Return (x, y) of the center of cell containing provided text 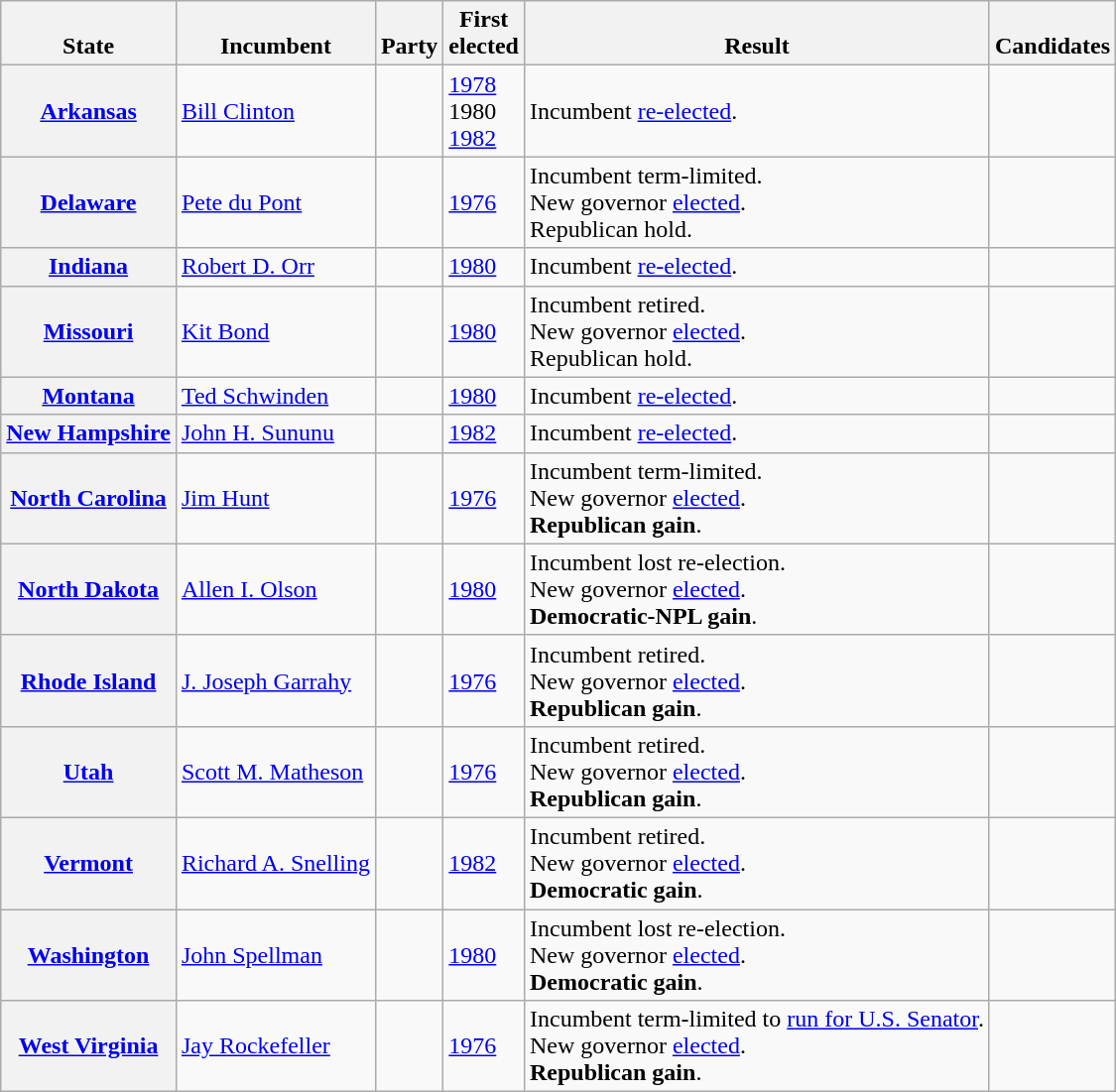
Jay Rockefeller (276, 1046)
Incumbent term-limited. New governor elected. Republican gain. (756, 498)
Arkansas (89, 111)
Robert D. Orr (276, 267)
Indiana (89, 267)
Missouri (89, 331)
Delaware (89, 202)
North Dakota (89, 589)
John Spellman (276, 954)
J. Joseph Garrahy (276, 680)
Incumbent lost re-election. New governor elected. Democratic-NPL gain. (756, 589)
North Carolina (89, 498)
Candidates (1052, 34)
Jim Hunt (276, 498)
Party (409, 34)
John H. Sununu (276, 433)
Incumbent lost re-election. New governor elected. Democratic gain. (756, 954)
Incumbent term-limited to run for U.S. Senator. New governor elected. Republican gain. (756, 1046)
Allen I. Olson (276, 589)
Incumbent term-limited. New governor elected. Republican hold. (756, 202)
State (89, 34)
Montana (89, 396)
Utah (89, 772)
New Hampshire (89, 433)
Kit Bond (276, 331)
Incumbent retired. New governor elected. Republican hold. (756, 331)
Richard A. Snelling (276, 863)
19781980 1982 (484, 111)
West Virginia (89, 1046)
Ted Schwinden (276, 396)
Result (756, 34)
Pete du Pont (276, 202)
Incumbent (276, 34)
Bill Clinton (276, 111)
Washington (89, 954)
Incumbent retired. New governor elected. Democratic gain. (756, 863)
Vermont (89, 863)
Firstelected (484, 34)
Rhode Island (89, 680)
Scott M. Matheson (276, 772)
